Return [X, Y] of the center of cell containing provided text 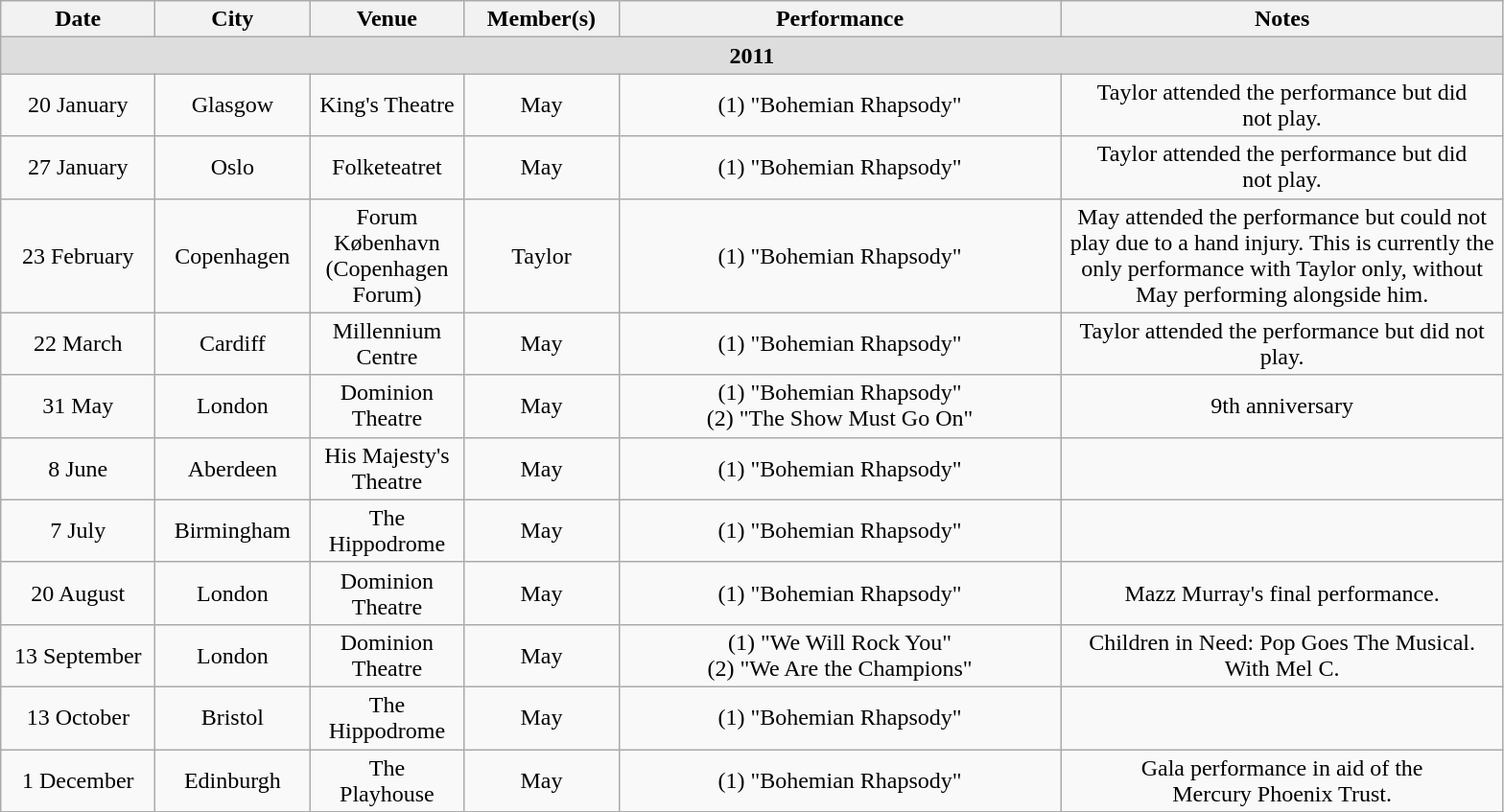
9th anniversary [1281, 406]
Taylor [541, 255]
20 January [79, 105]
Bristol [232, 717]
22 March [79, 343]
Glasgow [232, 105]
31 May [79, 406]
20 August [79, 592]
Notes [1281, 19]
Copenhagen [232, 255]
Birmingham [232, 531]
(1) "Bohemian Rhapsody" (2) "The Show Must Go On" [840, 406]
His Majesty's Theatre [388, 468]
Venue [388, 19]
Gala performance in aid of the Mercury Phoenix Trust. [1281, 780]
13 September [79, 656]
King's Theatre [388, 105]
Children in Need: Pop Goes The Musical. With Mel C. [1281, 656]
23 February [79, 255]
1 December [79, 780]
(1) "We Will Rock You" (2) "We Are the Champions" [840, 656]
Date [79, 19]
Performance [840, 19]
Forum København (Copenhagen Forum) [388, 255]
8 June [79, 468]
13 October [79, 717]
Member(s) [541, 19]
27 January [79, 167]
Mazz Murray's final performance. [1281, 592]
Folketeatret [388, 167]
The Playhouse [388, 780]
Aberdeen [232, 468]
7 July [79, 531]
Edinburgh [232, 780]
Oslo [232, 167]
City [232, 19]
2011 [752, 56]
Cardiff [232, 343]
Millennium Centre [388, 343]
